Output the (X, Y) coordinate of the center of the cell containing the given text.  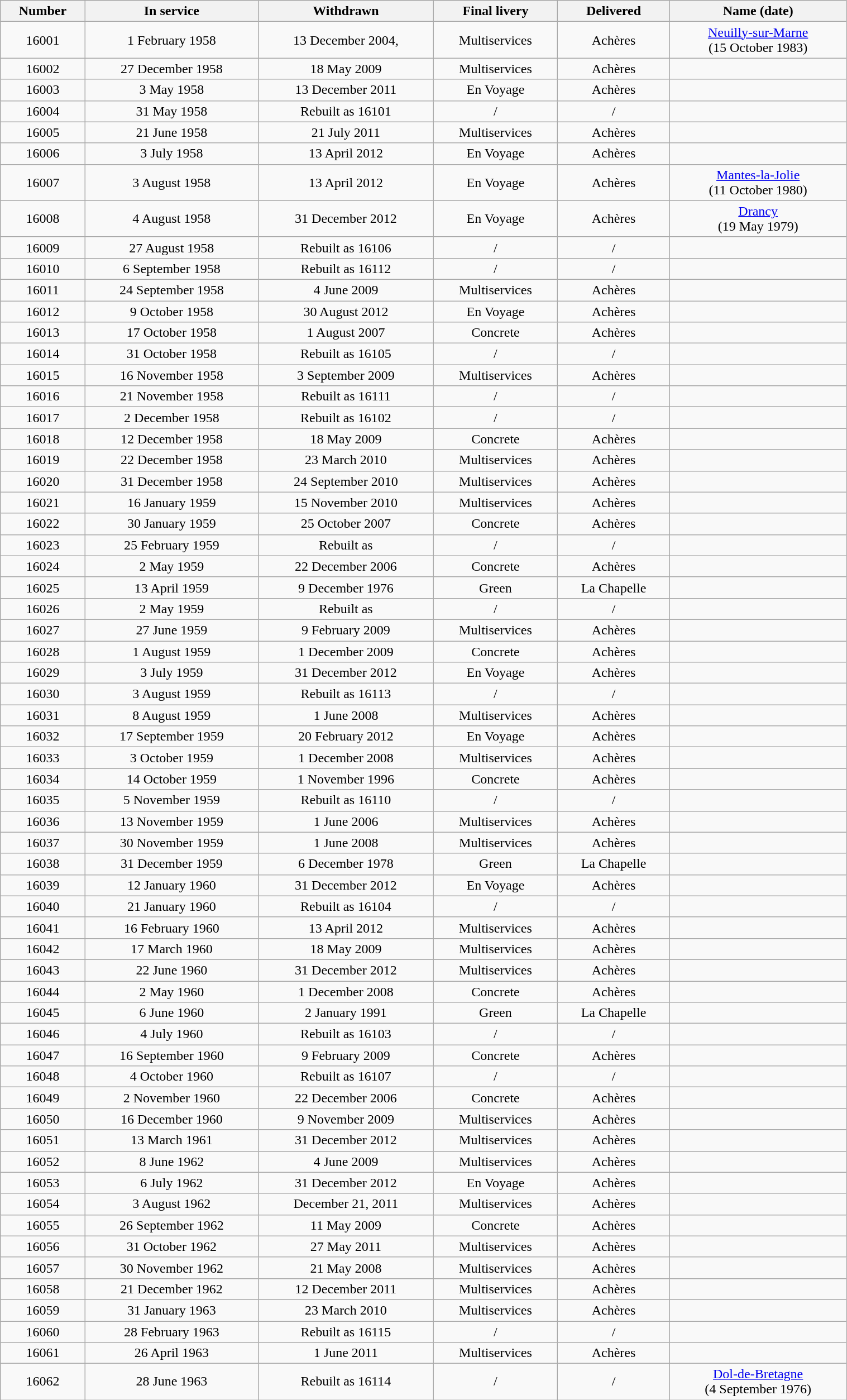
30 August 2012 (346, 311)
27 June 1959 (171, 630)
13 November 1959 (171, 821)
17 March 1960 (171, 949)
16007 (42, 182)
1 August 1959 (171, 652)
1 August 2007 (346, 333)
16052 (42, 1162)
Rebuilt as 16113 (346, 694)
16036 (42, 821)
Neuilly-sur-Marne(15 October 1983) (758, 40)
31 May 1958 (171, 111)
21 May 2008 (346, 1268)
21 November 1958 (171, 396)
Rebuilt as 16110 (346, 800)
16062 (42, 1382)
28 February 1963 (171, 1332)
11 May 2009 (346, 1225)
16043 (42, 970)
16018 (42, 439)
3 July 1958 (171, 154)
30 January 1959 (171, 524)
3 September 2009 (346, 375)
26 April 1963 (171, 1353)
16019 (42, 460)
16021 (42, 503)
Rebuilt as 16112 (346, 269)
4 August 1958 (171, 219)
16054 (42, 1204)
17 October 1958 (171, 333)
Rebuilt as 16114 (346, 1382)
16044 (42, 991)
12 January 1960 (171, 885)
Number (42, 11)
16012 (42, 311)
16061 (42, 1353)
In service (171, 11)
16008 (42, 219)
5 November 1959 (171, 800)
Rebuilt as 16111 (346, 396)
2 January 1991 (346, 1013)
Rebuilt as 16115 (346, 1332)
16059 (42, 1310)
Final livery (496, 11)
12 December 1958 (171, 439)
21 January 1960 (171, 906)
Rebuilt as 16105 (346, 354)
21 July 2011 (346, 132)
16037 (42, 843)
13 March 1961 (171, 1140)
16027 (42, 630)
9 December 1976 (346, 587)
16023 (42, 545)
16030 (42, 694)
22 June 1960 (171, 970)
16051 (42, 1140)
27 August 1958 (171, 247)
16006 (42, 154)
16020 (42, 481)
Drancy(19 May 1979) (758, 219)
16042 (42, 949)
17 September 1959 (171, 737)
4 July 1960 (171, 1034)
Delivered (614, 11)
26 September 1962 (171, 1225)
16031 (42, 715)
Withdrawn (346, 11)
16038 (42, 864)
Rebuilt as 16104 (346, 906)
16016 (42, 396)
3 May 1958 (171, 90)
16004 (42, 111)
13 December 2011 (346, 90)
16034 (42, 779)
31 December 1958 (171, 481)
16049 (42, 1098)
20 February 2012 (346, 737)
16 January 1959 (171, 503)
2 November 1960 (171, 1098)
16009 (42, 247)
Dol-de-Bretagne(4 September 1976) (758, 1382)
16055 (42, 1225)
16041 (42, 928)
1 December 2009 (346, 652)
16005 (42, 132)
8 August 1959 (171, 715)
16032 (42, 737)
21 December 1962 (171, 1289)
9 November 2009 (346, 1119)
16057 (42, 1268)
6 July 1962 (171, 1183)
Rebuilt as 16102 (346, 418)
16028 (42, 652)
16058 (42, 1289)
31 October 1962 (171, 1246)
27 December 1958 (171, 69)
16014 (42, 354)
Name (date) (758, 11)
16015 (42, 375)
27 May 2011 (346, 1246)
16 November 1958 (171, 375)
Rebuilt as 16101 (346, 111)
8 June 1962 (171, 1162)
6 June 1960 (171, 1013)
16 December 1960 (171, 1119)
Mantes-la-Jolie(11 October 1980) (758, 182)
16035 (42, 800)
16046 (42, 1034)
3 October 1959 (171, 758)
16011 (42, 290)
31 January 1963 (171, 1310)
9 October 1958 (171, 311)
25 February 1959 (171, 545)
3 August 1962 (171, 1204)
16022 (42, 524)
16045 (42, 1013)
16053 (42, 1183)
16039 (42, 885)
31 October 1958 (171, 354)
21 June 1958 (171, 132)
13 December 2004, (346, 40)
16002 (42, 69)
3 July 1959 (171, 673)
16025 (42, 587)
1 November 1996 (346, 779)
Rebuilt as 16107 (346, 1077)
16024 (42, 566)
6 December 1978 (346, 864)
4 October 1960 (171, 1077)
16029 (42, 673)
16040 (42, 906)
16003 (42, 90)
16 February 1960 (171, 928)
Rebuilt as 16103 (346, 1034)
22 December 1958 (171, 460)
28 June 1963 (171, 1382)
12 December 2011 (346, 1289)
16 September 1960 (171, 1055)
16010 (42, 269)
16017 (42, 418)
6 September 1958 (171, 269)
16048 (42, 1077)
16033 (42, 758)
30 November 1959 (171, 843)
15 November 2010 (346, 503)
30 November 1962 (171, 1268)
16001 (42, 40)
3 August 1958 (171, 182)
31 December 1959 (171, 864)
16056 (42, 1246)
16047 (42, 1055)
3 August 1959 (171, 694)
13 April 1959 (171, 587)
25 October 2007 (346, 524)
December 21, 2011 (346, 1204)
1 June 2011 (346, 1353)
1 February 1958 (171, 40)
24 September 2010 (346, 481)
16060 (42, 1332)
16026 (42, 609)
24 September 1958 (171, 290)
16013 (42, 333)
2 May 1960 (171, 991)
2 December 1958 (171, 418)
16050 (42, 1119)
1 June 2006 (346, 821)
Rebuilt as 16106 (346, 247)
14 October 1959 (171, 779)
